Search for the cell housing the specified text and yield its (x, y) center coordinate. 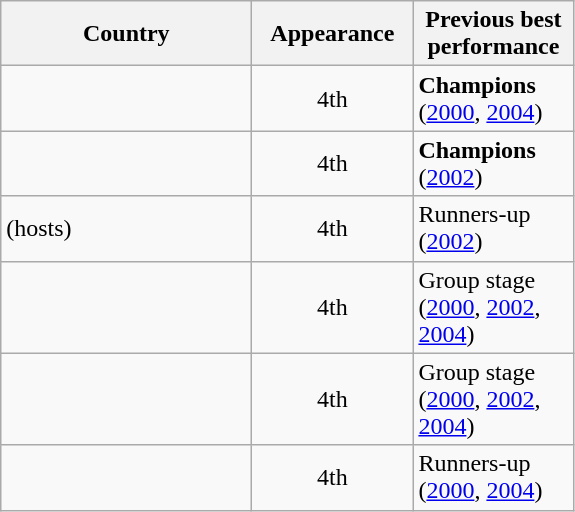
Previous best performance (494, 34)
Country (126, 34)
Champions (2000, 2004) (494, 98)
(hosts) (126, 228)
Runners-up (2002) (494, 228)
Champions (2002) (494, 164)
Appearance (332, 34)
Runners-up (2000, 2004) (494, 478)
